Output the [x, y] coordinate of the center of the cell containing the given text.  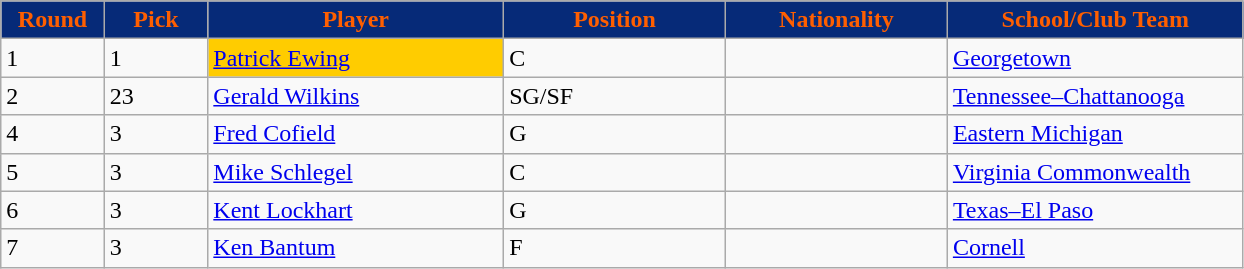
Eastern Michigan [1095, 134]
Gerald Wilkins [356, 96]
Tennessee–Chattanooga [1095, 96]
4 [53, 134]
Player [356, 20]
Position [615, 20]
School/Club Team [1095, 20]
SG/SF [615, 96]
Fred Cofield [356, 134]
Patrick Ewing [356, 58]
Mike Schlegel [356, 172]
2 [53, 96]
Cornell [1095, 248]
Ken Bantum [356, 248]
Texas–El Paso [1095, 210]
F [615, 248]
Nationality [836, 20]
7 [53, 248]
Kent Lockhart [356, 210]
5 [53, 172]
Virginia Commonwealth [1095, 172]
6 [53, 210]
Georgetown [1095, 58]
23 [156, 96]
Round [53, 20]
Pick [156, 20]
